Search for the cell housing the specified text and yield its [x, y] center coordinate. 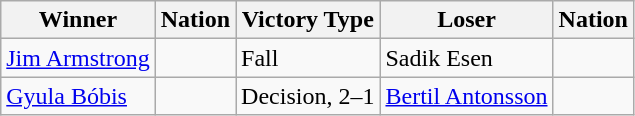
Jim Armstrong [78, 58]
Loser [466, 20]
Bertil Antonsson [466, 96]
Sadik Esen [466, 58]
Winner [78, 20]
Victory Type [308, 20]
Decision, 2–1 [308, 96]
Gyula Bóbis [78, 96]
Fall [308, 58]
